Pinpoint the cell where the given text exists, returning its [X, Y] midpoint coordinate. 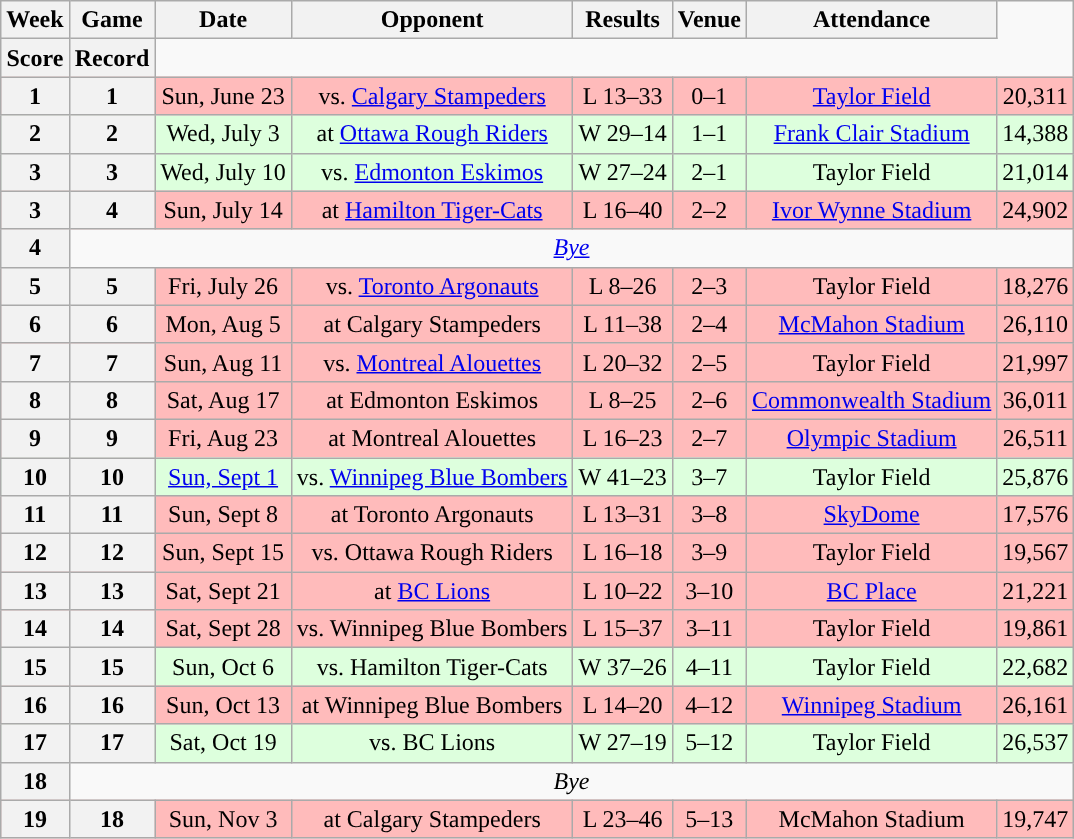
26,511 [1036, 438]
vs. Calgary Stampeders [432, 96]
vs. Hamilton Tiger-Cats [432, 667]
Sat, Aug 17 [223, 400]
Wed, July 10 [223, 172]
21,997 [1036, 362]
19,747 [1036, 819]
Fri, July 26 [223, 286]
L 15–37 [622, 629]
vs. Edmonton Eskimos [432, 172]
Sun, July 14 [223, 210]
Winnipeg Stadium [871, 705]
Week [35, 20]
W 37–26 [622, 667]
20,311 [1036, 96]
Sun, Aug 11 [223, 362]
3–8 [709, 515]
Olympic Stadium [871, 438]
W 27–24 [622, 172]
25,876 [1036, 477]
2–2 [709, 210]
Score [35, 58]
L 8–26 [622, 286]
1–1 [709, 134]
Sat, Sept 28 [223, 629]
L 23–46 [622, 819]
vs. Montreal Alouettes [432, 362]
2–5 [709, 362]
SkyDome [871, 515]
21,014 [1036, 172]
26,110 [1036, 324]
W 41–23 [622, 477]
Date [223, 20]
at BC Lions [432, 591]
5–13 [709, 819]
vs. Ottawa Rough Riders [432, 553]
Opponent [432, 20]
at Montreal Alouettes [432, 438]
4–11 [709, 667]
Sun, June 23 [223, 96]
Sun, Oct 13 [223, 705]
BC Place [871, 591]
2–3 [709, 286]
Sun, Sept 15 [223, 553]
L 16–40 [622, 210]
26,161 [1036, 705]
22,682 [1036, 667]
19 [35, 819]
3–10 [709, 591]
17,576 [1036, 515]
Mon, Aug 5 [223, 324]
L 13–33 [622, 96]
L 11–38 [622, 324]
2–4 [709, 324]
36,011 [1036, 400]
Commonwealth Stadium [871, 400]
5–12 [709, 743]
3–11 [709, 629]
L 10–22 [622, 591]
Venue [709, 20]
Game [112, 20]
W 27–19 [622, 743]
2–1 [709, 172]
Sun, Oct 6 [223, 667]
Sun, Sept 8 [223, 515]
0–1 [709, 96]
Record [112, 58]
Sat, Oct 19 [223, 743]
Fri, Aug 23 [223, 438]
14,388 [1036, 134]
at Hamilton Tiger-Cats [432, 210]
Results [622, 20]
at Edmonton Eskimos [432, 400]
Ivor Wynne Stadium [871, 210]
4–12 [709, 705]
Sun, Sept 1 [223, 477]
21,221 [1036, 591]
26,537 [1036, 743]
Wed, July 3 [223, 134]
3–9 [709, 553]
at Ottawa Rough Riders [432, 134]
19,567 [1036, 553]
18,276 [1036, 286]
Sun, Nov 3 [223, 819]
3–7 [709, 477]
L 20–32 [622, 362]
Sat, Sept 21 [223, 591]
19,861 [1036, 629]
at Toronto Argonauts [432, 515]
at Winnipeg Blue Bombers [432, 705]
L 16–18 [622, 553]
24,902 [1036, 210]
vs. BC Lions [432, 743]
2–7 [709, 438]
Frank Clair Stadium [871, 134]
2–6 [709, 400]
W 29–14 [622, 134]
vs. Toronto Argonauts [432, 286]
L 13–31 [622, 515]
Attendance [871, 20]
L 8–25 [622, 400]
L 14–20 [622, 705]
L 16–23 [622, 438]
